Return [X, Y] of the center of cell containing provided text 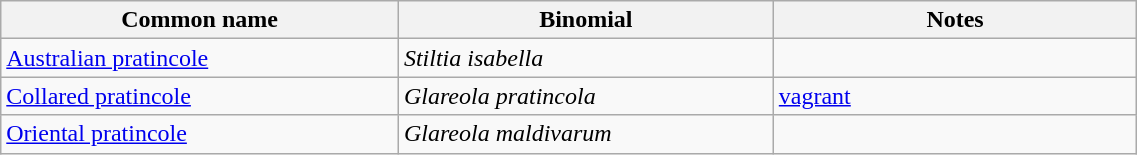
Binomial [586, 20]
Glareola pratincola [586, 96]
Common name [200, 20]
vagrant [955, 96]
Collared pratincole [200, 96]
Notes [955, 20]
Oriental pratincole [200, 134]
Glareola maldivarum [586, 134]
Australian pratincole [200, 58]
Stiltia isabella [586, 58]
